Extract the (X, Y) coordinate from the center of the cell holding the provided text.  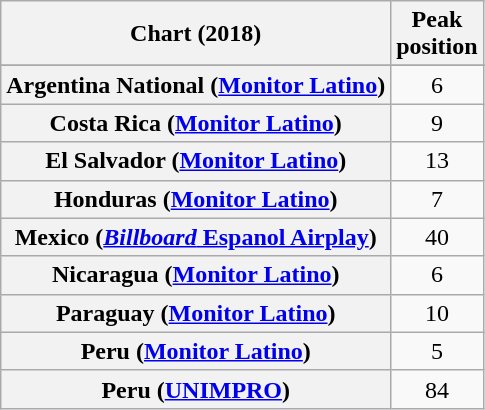
Peru (UNIMPRO) (196, 389)
Peakposition (437, 34)
Paraguay (Monitor Latino) (196, 313)
Chart (2018) (196, 34)
5 (437, 351)
Nicaragua (Monitor Latino) (196, 275)
Honduras (Monitor Latino) (196, 199)
84 (437, 389)
7 (437, 199)
Mexico (Billboard Espanol Airplay) (196, 237)
10 (437, 313)
13 (437, 161)
40 (437, 237)
El Salvador (Monitor Latino) (196, 161)
Costa Rica (Monitor Latino) (196, 123)
Argentina National (Monitor Latino) (196, 85)
Peru (Monitor Latino) (196, 351)
9 (437, 123)
